Return [X, Y] of the center of cell containing provided text 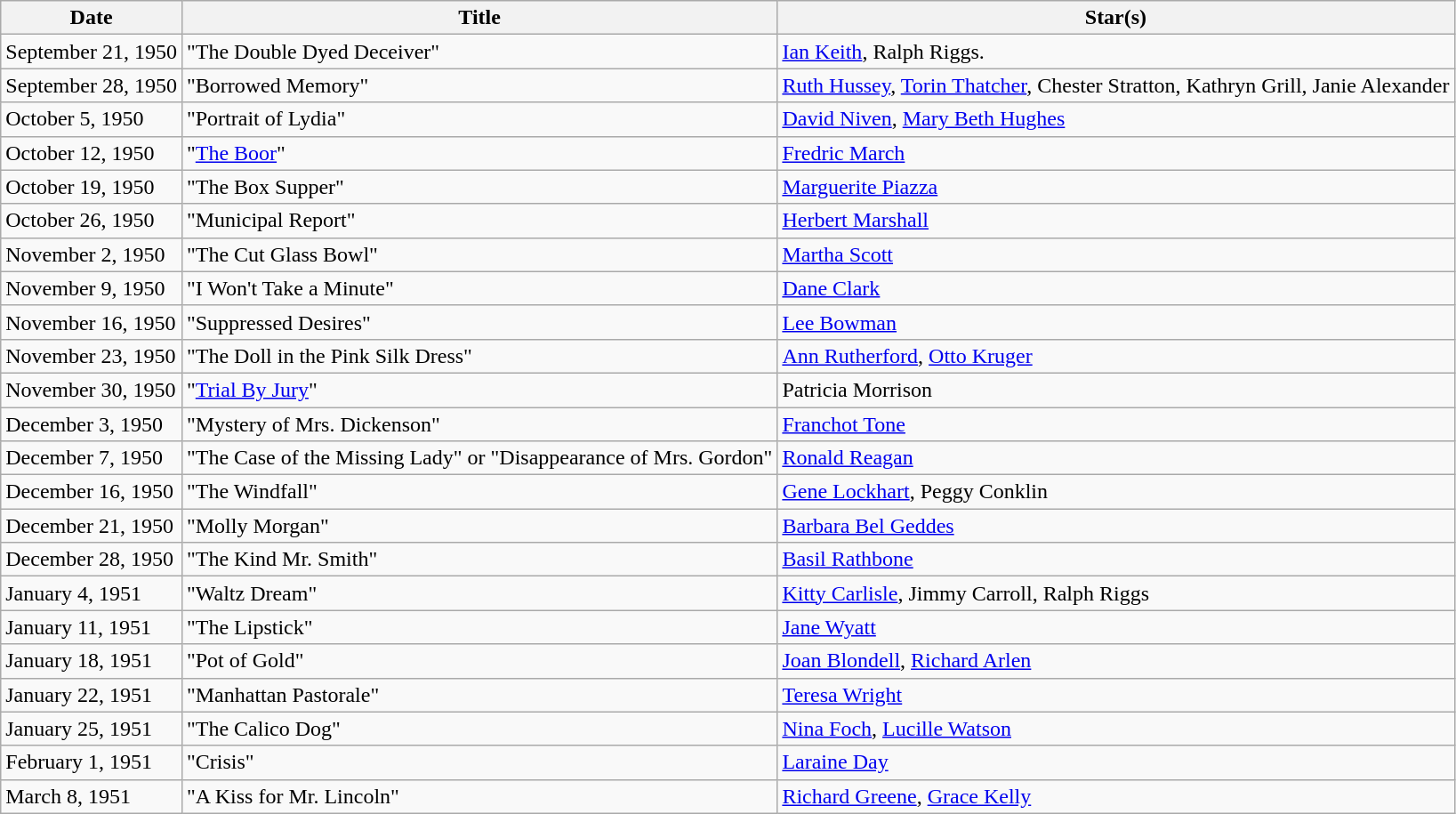
November 23, 1950 [92, 356]
December 7, 1950 [92, 458]
Ronald Reagan [1115, 458]
Ann Rutherford, Otto Kruger [1115, 356]
"The Cut Glass Bowl" [479, 254]
March 8, 1951 [92, 796]
Patricia Morrison [1115, 390]
Nina Foch, Lucille Watson [1115, 729]
Star(s) [1115, 18]
"Portrait of Lydia" [479, 119]
Laraine Day [1115, 762]
"Molly Morgan" [479, 526]
January 11, 1951 [92, 627]
December 21, 1950 [92, 526]
"Manhattan Pastorale" [479, 695]
December 16, 1950 [92, 492]
"Waltz Dream" [479, 593]
November 2, 1950 [92, 254]
Fredric March [1115, 153]
September 21, 1950 [92, 52]
"The Doll in the Pink Silk Dress" [479, 356]
David Niven, Mary Beth Hughes [1115, 119]
Date [92, 18]
"The Calico Dog" [479, 729]
"Borrowed Memory" [479, 85]
"The Box Supper" [479, 187]
December 3, 1950 [92, 424]
October 5, 1950 [92, 119]
"The Kind Mr. Smith" [479, 560]
September 28, 1950 [92, 85]
"Municipal Report" [479, 221]
Gene Lockhart, Peggy Conklin [1115, 492]
January 18, 1951 [92, 661]
November 30, 1950 [92, 390]
October 19, 1950 [92, 187]
Jane Wyatt [1115, 627]
January 22, 1951 [92, 695]
October 12, 1950 [92, 153]
November 9, 1950 [92, 288]
"A Kiss for Mr. Lincoln" [479, 796]
Lee Bowman [1115, 322]
January 4, 1951 [92, 593]
Kitty Carlisle, Jimmy Carroll, Ralph Riggs [1115, 593]
October 26, 1950 [92, 221]
Title [479, 18]
"The Windfall" [479, 492]
"The Case of the Missing Lady" or "Disappearance of Mrs. Gordon" [479, 458]
Herbert Marshall [1115, 221]
Marguerite Piazza [1115, 187]
"Pot of Gold" [479, 661]
Teresa Wright [1115, 695]
Basil Rathbone [1115, 560]
Ruth Hussey, Torin Thatcher, Chester Stratton, Kathryn Grill, Janie Alexander [1115, 85]
January 25, 1951 [92, 729]
"Mystery of Mrs. Dickenson" [479, 424]
"The Lipstick" [479, 627]
"Trial By Jury" [479, 390]
February 1, 1951 [92, 762]
Ian Keith, Ralph Riggs. [1115, 52]
"Suppressed Desires" [479, 322]
"I Won't Take a Minute" [479, 288]
"The Boor" [479, 153]
Joan Blondell, Richard Arlen [1115, 661]
"The Double Dyed Deceiver" [479, 52]
November 16, 1950 [92, 322]
Richard Greene, Grace Kelly [1115, 796]
Franchot Tone [1115, 424]
Barbara Bel Geddes [1115, 526]
"Crisis" [479, 762]
Martha Scott [1115, 254]
December 28, 1950 [92, 560]
Dane Clark [1115, 288]
